Scan for the cell matching the given text and deliver its [x, y] coordinate at center. 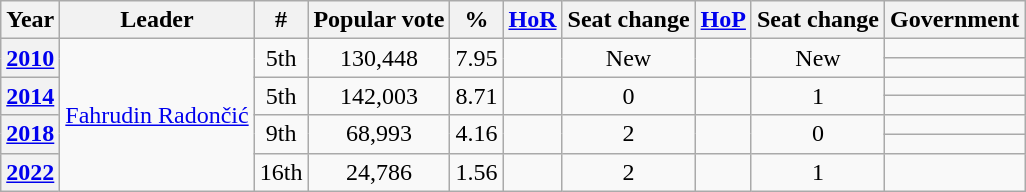
2010 [30, 58]
Popular vote [379, 20]
2014 [30, 96]
1.56 [476, 172]
Leader [157, 20]
4.16 [476, 134]
16th [281, 172]
68,993 [379, 134]
2022 [30, 172]
9th [281, 134]
# [281, 20]
HoP [723, 20]
142,003 [379, 96]
Year [30, 20]
HoR [532, 20]
24,786 [379, 172]
7.95 [476, 58]
Fahrudin Radončić [157, 115]
8.71 [476, 96]
130,448 [379, 58]
2018 [30, 134]
% [476, 20]
Government [955, 20]
